Provide the (x, y) coordinate of the cell's center where the given text is located.  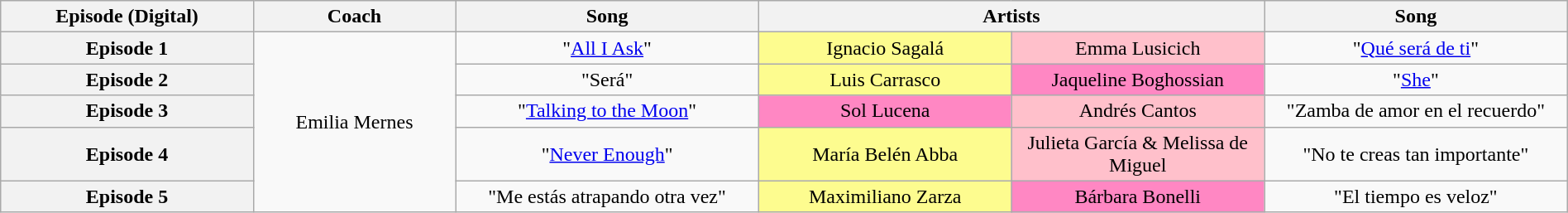
Luis Carrasco (885, 80)
Ignacio Sagalá (885, 48)
Episode 5 (127, 196)
Episode 1 (127, 48)
Maximiliano Zarza (885, 196)
"No te creas tan importante" (1416, 154)
Episode 2 (127, 80)
Coach (354, 17)
"All I Ask" (607, 48)
"Zamba de amor en el recuerdo" (1416, 111)
Sol Lucena (885, 111)
Emma Lusicich (1138, 48)
Artists (1011, 17)
Bárbara Bonelli (1138, 196)
"Qué será de ti" (1416, 48)
"Never Enough" (607, 154)
"Será" (607, 80)
María Belén Abba (885, 154)
Emilia Mernes (354, 123)
"Talking to the Moon" (607, 111)
"She" (1416, 80)
Julieta García & Melissa de Miguel (1138, 154)
"Me estás atrapando otra vez" (607, 196)
"El tiempo es veloz" (1416, 196)
Episode 4 (127, 154)
Episode 3 (127, 111)
Jaqueline Boghossian (1138, 80)
Episode (Digital) (127, 17)
Andrés Cantos (1138, 111)
